Capture the cell that displays the provided text and extract its (X, Y) central coordinate. 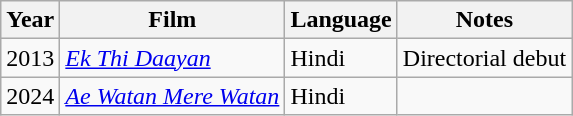
Ae Watan Mere Watan (172, 96)
2013 (30, 58)
Ek Thi Daayan (172, 58)
Language (341, 20)
Notes (484, 20)
Directorial debut (484, 58)
2024 (30, 96)
Year (30, 20)
Film (172, 20)
